For the text-containing cell, return its midpoint in (x, y) coordinate format. 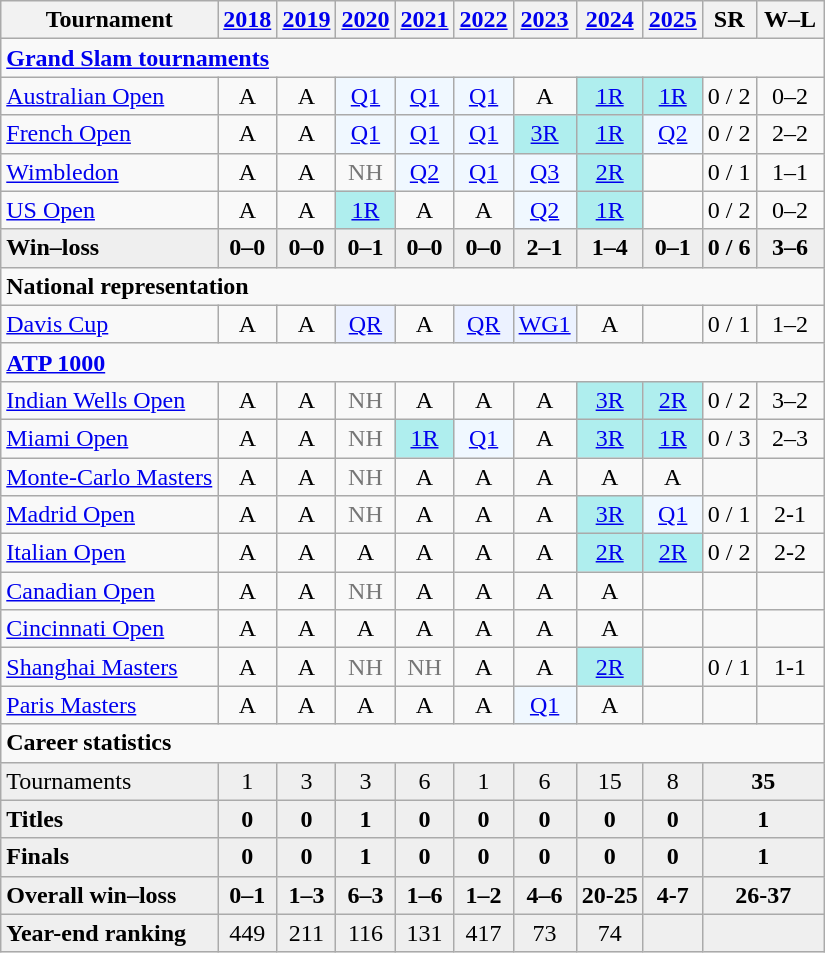
1–6 (424, 895)
449 (248, 933)
2018 (248, 20)
74 (610, 933)
35 (763, 781)
2024 (610, 20)
Australian Open (110, 96)
ATP 1000 (412, 362)
Grand Slam tournaments (412, 58)
2021 (424, 20)
Career statistics (412, 743)
417 (484, 933)
Davis Cup (110, 324)
4-7 (672, 895)
3–6 (790, 248)
1–3 (306, 895)
211 (306, 933)
Canadian Open (110, 591)
4–6 (544, 895)
Finals (110, 857)
2025 (672, 20)
73 (544, 933)
0 / 6 (729, 248)
Italian Open (110, 553)
2–3 (790, 438)
1-1 (790, 667)
131 (424, 933)
2022 (484, 20)
2–1 (544, 248)
Miami Open (110, 438)
Overall win–loss (110, 895)
Year-end ranking (110, 933)
Titles (110, 819)
2-1 (790, 515)
2023 (544, 20)
Tournament (110, 20)
Paris Masters (110, 705)
Indian Wells Open (110, 400)
French Open (110, 134)
Wimbledon (110, 172)
Q3 (544, 172)
SR (729, 20)
Madrid Open (110, 515)
20-25 (610, 895)
Monte-Carlo Masters (110, 477)
6–3 (366, 895)
2–2 (790, 134)
2020 (366, 20)
National representation (412, 286)
Shanghai Masters (110, 667)
US Open (110, 210)
2019 (306, 20)
WG1 (544, 324)
W–L (790, 20)
1–1 (790, 172)
8 (672, 781)
0 / 3 (729, 438)
3–2 (790, 400)
1–4 (610, 248)
26-37 (763, 895)
Win–loss (110, 248)
2-2 (790, 553)
15 (610, 781)
116 (366, 933)
Tournaments (110, 781)
Cincinnati Open (110, 629)
